Return the (X, Y) coordinate for the center point of the cell that contains the specified text.  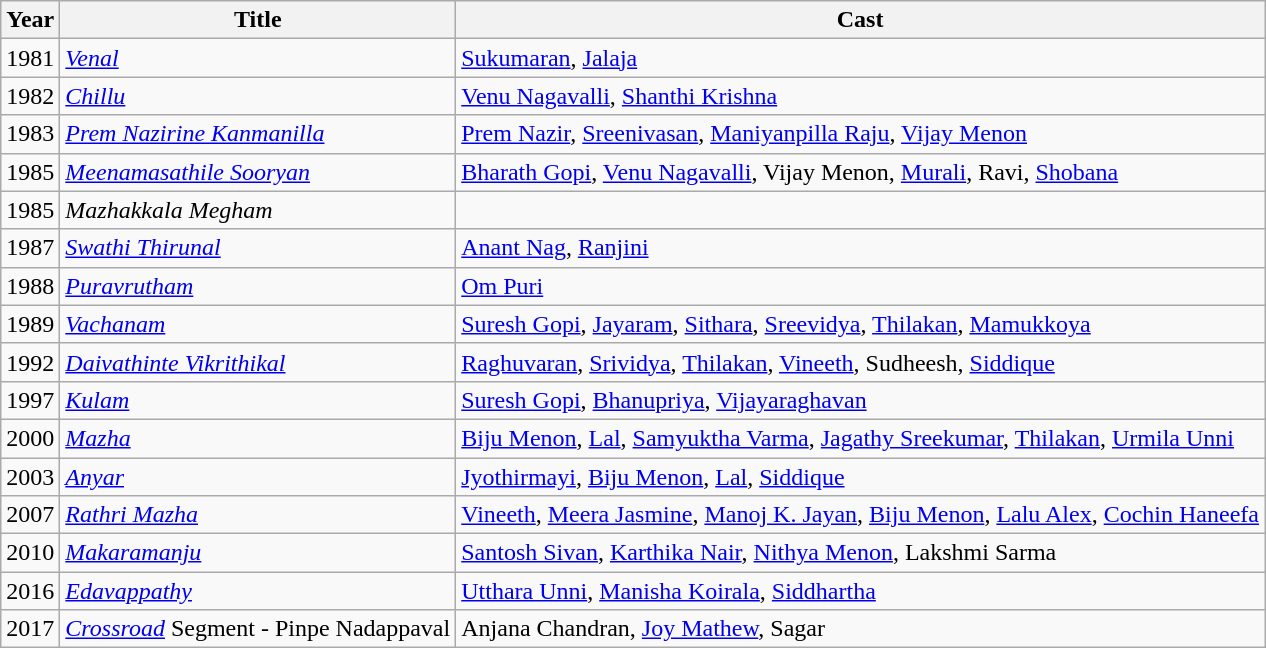
Meenamasathile Sooryan (258, 172)
Prem Nazir, Sreenivasan, Maniyanpilla Raju, Vijay Menon (860, 134)
Prem Nazirine Kanmanilla (258, 134)
Crossroad Segment - Pinpe Nadappaval (258, 629)
Vineeth, Meera Jasmine, Manoj K. Jayan, Biju Menon, Lalu Alex, Cochin Haneefa (860, 515)
1989 (30, 324)
Year (30, 20)
Anant Nag, Ranjini (860, 248)
Suresh Gopi, Bhanupriya, Vijayaraghavan (860, 400)
Jyothirmayi, Biju Menon, Lal, Siddique (860, 477)
2007 (30, 515)
Sukumaran, Jalaja (860, 58)
Venu Nagavalli, Shanthi Krishna (860, 96)
Bharath Gopi, Venu Nagavalli, Vijay Menon, Murali, Ravi, Shobana (860, 172)
2003 (30, 477)
Edavappathy (258, 591)
Puravrutham (258, 286)
Mazha (258, 438)
Anjana Chandran, Joy Mathew, Sagar (860, 629)
Venal (258, 58)
Swathi Thirunal (258, 248)
Rathri Mazha (258, 515)
Daivathinte Vikrithikal (258, 362)
1981 (30, 58)
Santosh Sivan, Karthika Nair, Nithya Menon, Lakshmi Sarma (860, 553)
2017 (30, 629)
Suresh Gopi, Jayaram, Sithara, Sreevidya, Thilakan, Mamukkoya (860, 324)
2000 (30, 438)
1983 (30, 134)
Title (258, 20)
Utthara Unni, Manisha Koirala, Siddhartha (860, 591)
2010 (30, 553)
2016 (30, 591)
1982 (30, 96)
Kulam (258, 400)
Vachanam (258, 324)
Om Puri (860, 286)
1997 (30, 400)
Biju Menon, Lal, Samyuktha Varma, Jagathy Sreekumar, Thilakan, Urmila Unni (860, 438)
1988 (30, 286)
Anyar (258, 477)
Mazhakkala Megham (258, 210)
1992 (30, 362)
Chillu (258, 96)
Makaramanju (258, 553)
Cast (860, 20)
1987 (30, 248)
Raghuvaran, Srividya, Thilakan, Vineeth, Sudheesh, Siddique (860, 362)
